Return the (x, y) coordinate for the center point of the cell that contains the specified text.  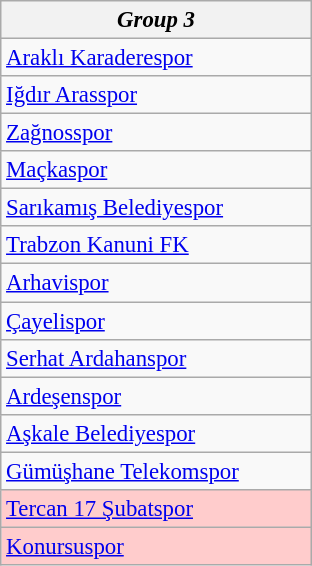
Trabzon Kanuni FK (156, 245)
Ardeşenspor (156, 396)
Serhat Ardahanspor (156, 358)
Gümüşhane Telekomspor (156, 471)
Iğdır Arasspor (156, 95)
Araklı Karaderespor (156, 58)
Çayelispor (156, 321)
Tercan 17 Şubatspor (156, 509)
Sarıkamış Belediyespor (156, 208)
Aşkale Belediyespor (156, 433)
Maçkaspor (156, 170)
Zağnosspor (156, 133)
Konursuspor (156, 546)
Group 3 (156, 20)
Arhavispor (156, 283)
